Capture the cell that displays the provided text and extract its [X, Y] central coordinate. 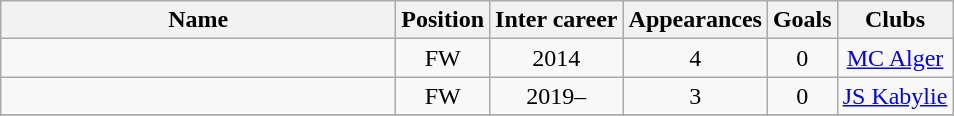
Goals [802, 20]
4 [695, 58]
Appearances [695, 20]
JS Kabylie [895, 96]
3 [695, 96]
MC Alger [895, 58]
Inter career [556, 20]
Name [198, 20]
2014 [556, 58]
2019– [556, 96]
Clubs [895, 20]
Position [443, 20]
